For the text-containing cell, return its midpoint in (x, y) coordinate format. 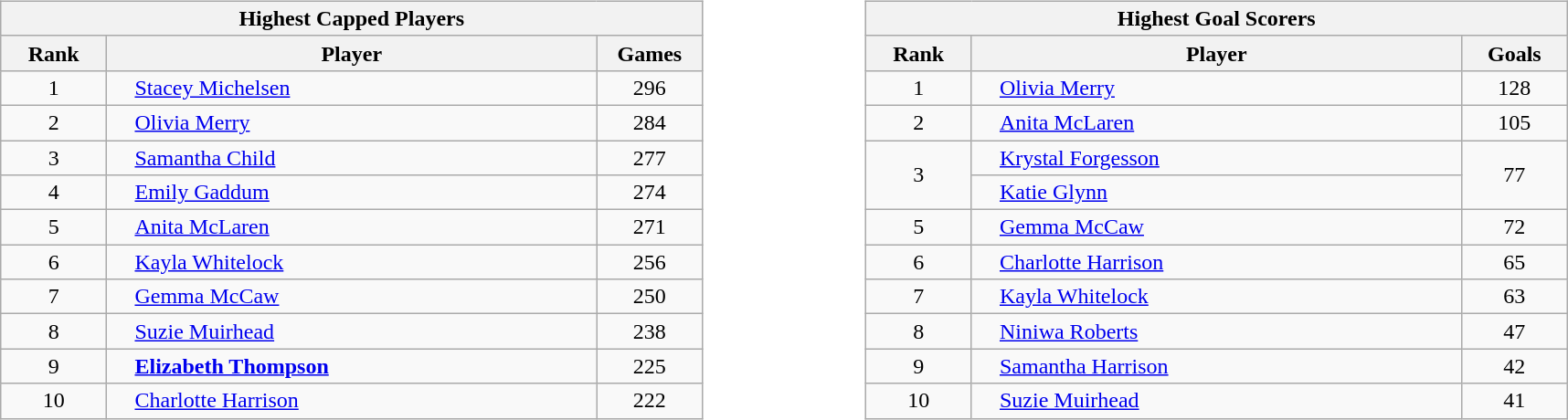
4 (54, 193)
296 (650, 88)
Highest Capped Players (352, 18)
238 (650, 331)
284 (650, 122)
Emily Gaddum (352, 193)
250 (650, 297)
274 (650, 193)
Katie Glynn (1216, 193)
72 (1514, 227)
271 (650, 227)
256 (650, 262)
105 (1514, 122)
63 (1514, 297)
222 (650, 401)
Stacey Michelsen (352, 88)
128 (1514, 88)
65 (1514, 262)
Samantha Harrison (1216, 366)
Elizabeth Thompson (352, 366)
41 (1514, 401)
Highest Goal Scorers (1216, 18)
42 (1514, 366)
225 (650, 366)
Samantha Child (352, 158)
277 (650, 158)
Niniwa Roberts (1216, 331)
47 (1514, 331)
Games (650, 53)
77 (1514, 175)
Krystal Forgesson (1216, 158)
Goals (1514, 53)
